Locate the cell with the specified text and output its (X, Y) center coordinate. 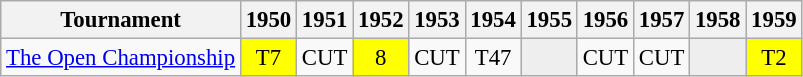
1955 (549, 20)
8 (381, 58)
The Open Championship (121, 58)
1950 (268, 20)
T47 (493, 58)
1956 (605, 20)
1951 (325, 20)
1957 (661, 20)
1959 (774, 20)
1953 (437, 20)
T2 (774, 58)
1958 (718, 20)
T7 (268, 58)
Tournament (121, 20)
1954 (493, 20)
1952 (381, 20)
